Identify which cell holds the provided text, then report its [x, y] central coordinate. 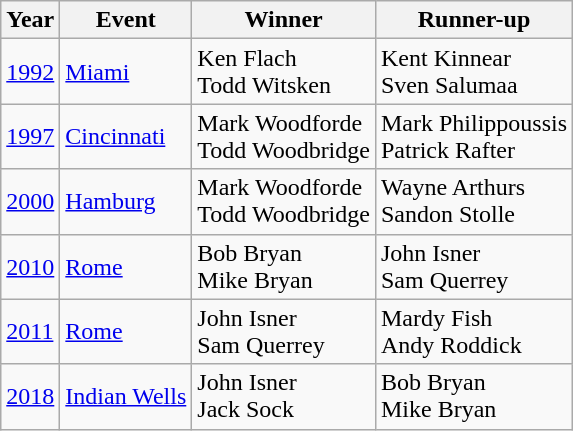
2000 [30, 202]
Indian Wells [126, 396]
Kent Kinnear Sven Salumaa [474, 72]
Cincinnati [126, 136]
Hamburg [126, 202]
2018 [30, 396]
Ken Flach Todd Witsken [284, 72]
John Isner Jack Sock [284, 396]
Miami [126, 72]
Winner [284, 20]
1997 [30, 136]
1992 [30, 72]
Event [126, 20]
Year [30, 20]
Runner-up [474, 20]
Mardy Fish Andy Roddick [474, 332]
2011 [30, 332]
2010 [30, 266]
Mark Philippoussis Patrick Rafter [474, 136]
Wayne Arthurs Sandon Stolle [474, 202]
